Output the (X, Y) coordinate of the center of the cell containing the given text.  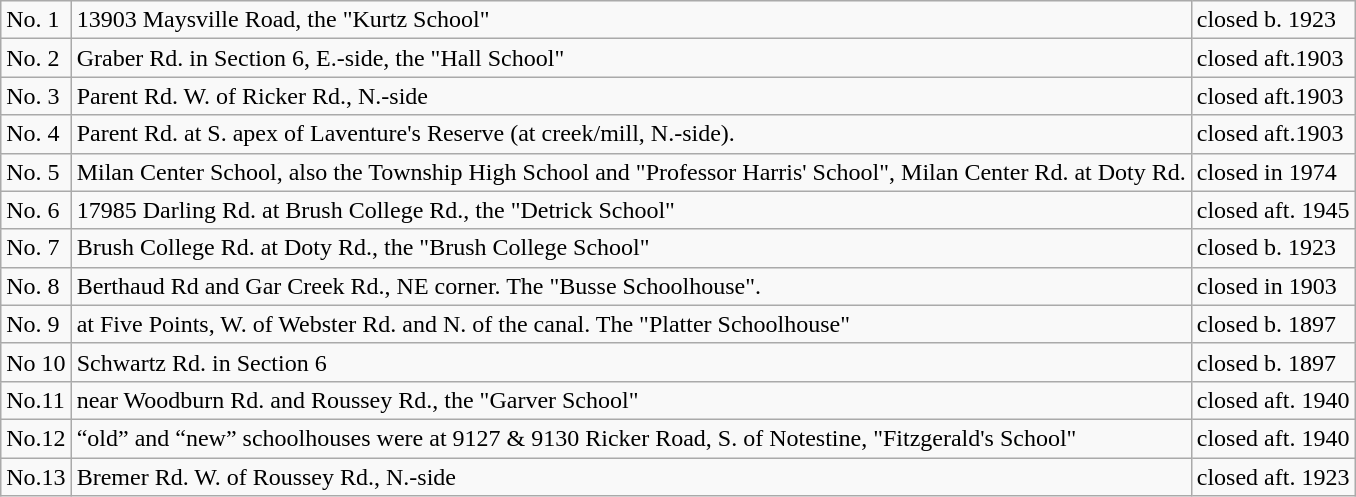
closed in 1974 (1273, 172)
Schwartz Rd. in Section 6 (631, 362)
17985 Darling Rd. at Brush College Rd., the "Detrick School" (631, 210)
Berthaud Rd and Gar Creek Rd., NE corner. The "Busse Schoolhouse". (631, 286)
No. 9 (36, 324)
closed aft. 1923 (1273, 477)
Milan Center School, also the Township High School and "Professor Harris' School", Milan Center Rd. at Doty Rd. (631, 172)
13903 Maysville Road, the "Kurtz School" (631, 20)
Bremer Rd. W. of Roussey Rd., N.-side (631, 477)
No. 7 (36, 248)
No.13 (36, 477)
No 10 (36, 362)
No. 1 (36, 20)
No. 5 (36, 172)
No. 2 (36, 58)
No. 6 (36, 210)
No.11 (36, 400)
closed in 1903 (1273, 286)
“old” and “new” schoolhouses were at 9127 & 9130 Ricker Road, S. of Notestine, "Fitzgerald's School" (631, 438)
Brush College Rd. at Doty Rd., the "Brush College School" (631, 248)
Parent Rd. at S. apex of Laventure's Reserve (at creek/mill, N.-side). (631, 134)
No.12 (36, 438)
No. 3 (36, 96)
closed aft. 1945 (1273, 210)
Graber Rd. in Section 6, E.-side, the "Hall School" (631, 58)
No. 8 (36, 286)
at Five Points, W. of Webster Rd. and N. of the canal. The "Platter Schoolhouse" (631, 324)
near Woodburn Rd. and Roussey Rd., the "Garver School" (631, 400)
No. 4 (36, 134)
Parent Rd. W. of Ricker Rd., N.-side (631, 96)
